From the cell containing the given text, extract its center point as (X, Y) coordinate. 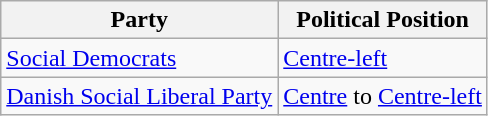
Centre-left (383, 58)
Political Position (383, 20)
Social Democrats (140, 58)
Centre to Centre-left (383, 96)
Party (140, 20)
Danish Social Liberal Party (140, 96)
